From the cell containing the given text, extract its center point as (x, y) coordinate. 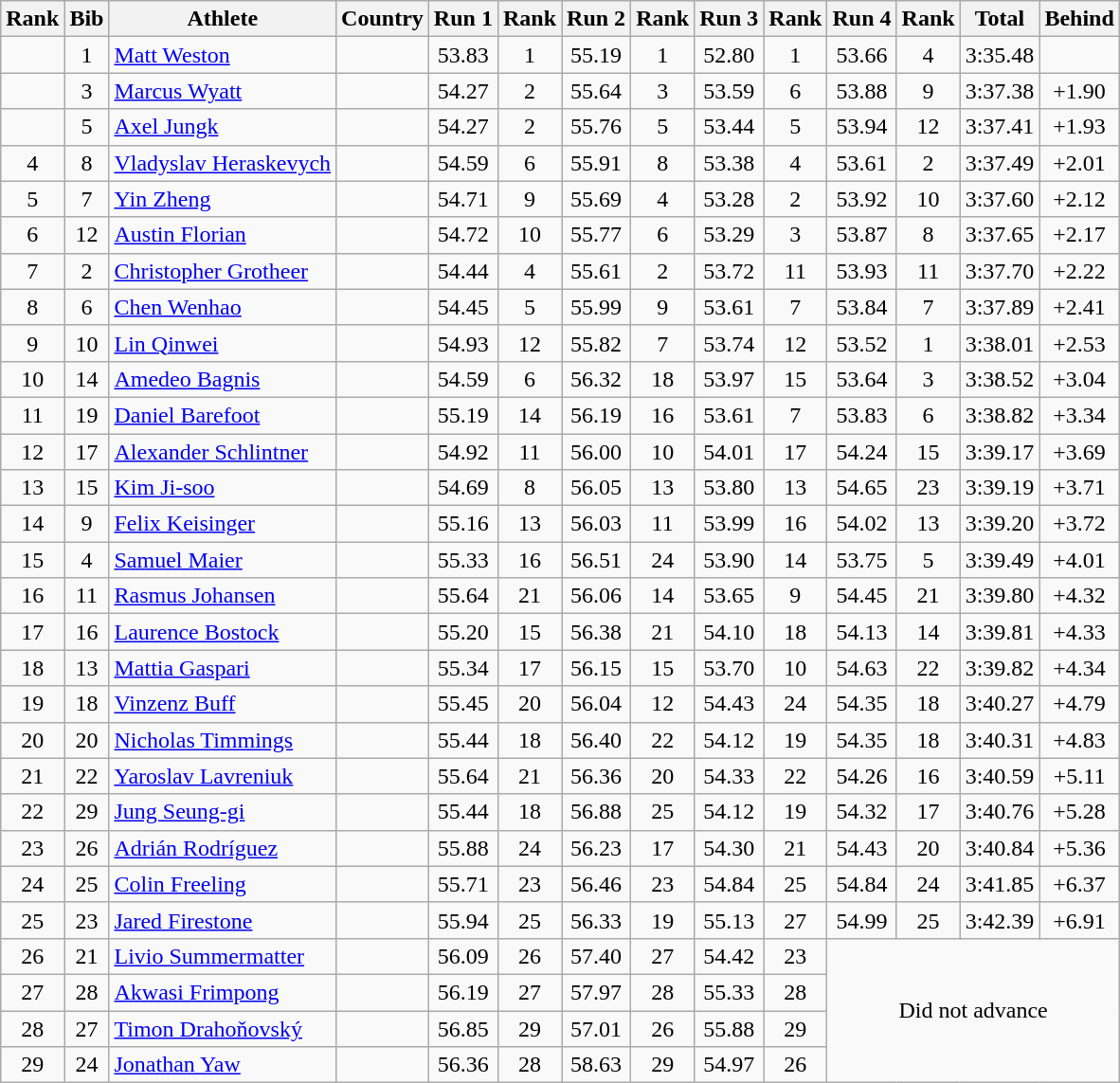
55.82 (597, 343)
Run 4 (862, 19)
Did not advance (973, 1010)
3:40.76 (1000, 812)
53.65 (730, 596)
57.01 (597, 1028)
Marcus Wyatt (223, 91)
52.80 (730, 55)
Vladyslav Heraskevych (223, 163)
54.63 (862, 668)
53.92 (862, 199)
56.03 (597, 524)
54.26 (862, 776)
3:35.48 (1000, 55)
56.06 (597, 596)
+2.17 (1079, 235)
54.32 (862, 812)
+2.53 (1079, 343)
+1.93 (1079, 127)
54.24 (862, 452)
Run 2 (597, 19)
54.13 (862, 632)
53.66 (862, 55)
Run 1 (462, 19)
3:38.01 (1000, 343)
56.09 (462, 956)
3:38.52 (1000, 379)
+3.34 (1079, 415)
56.38 (597, 632)
54.71 (462, 199)
Yin Zheng (223, 199)
56.05 (597, 488)
53.90 (730, 560)
56.40 (597, 740)
Daniel Barefoot (223, 415)
3:39.49 (1000, 560)
57.40 (597, 956)
55.34 (462, 668)
54.33 (730, 776)
3:40.27 (1000, 704)
56.85 (462, 1028)
3:39.17 (1000, 452)
3:37.70 (1000, 271)
Alexander Schlintner (223, 452)
Athlete (223, 19)
54.02 (862, 524)
Felix Keisinger (223, 524)
3:39.81 (1000, 632)
53.59 (730, 91)
+3.69 (1079, 452)
+1.90 (1079, 91)
53.74 (730, 343)
+4.33 (1079, 632)
56.88 (597, 812)
Mattia Gaspari (223, 668)
Rasmus Johansen (223, 596)
+2.22 (1079, 271)
Country (383, 19)
3:37.60 (1000, 199)
Samuel Maier (223, 560)
55.20 (462, 632)
56.00 (597, 452)
Run 3 (730, 19)
54.01 (730, 452)
Livio Summermatter (223, 956)
55.76 (597, 127)
Austin Florian (223, 235)
3:40.59 (1000, 776)
3:40.84 (1000, 848)
53.99 (730, 524)
53.94 (862, 127)
56.51 (597, 560)
55.61 (597, 271)
53.88 (862, 91)
55.99 (597, 307)
53.28 (730, 199)
Timon Drahoňovský (223, 1028)
55.69 (597, 199)
56.32 (597, 379)
53.84 (862, 307)
Akwasi Frimpong (223, 992)
53.70 (730, 668)
56.46 (597, 884)
54.93 (462, 343)
Adrián Rodríguez (223, 848)
Lin Qinwei (223, 343)
3:39.80 (1000, 596)
55.94 (462, 920)
55.16 (462, 524)
+2.12 (1079, 199)
53.97 (730, 379)
+5.36 (1079, 848)
55.45 (462, 704)
+5.11 (1079, 776)
55.91 (597, 163)
+2.41 (1079, 307)
3:40.31 (1000, 740)
+4.32 (1079, 596)
+4.79 (1079, 704)
53.64 (862, 379)
54.42 (730, 956)
+4.01 (1079, 560)
54.44 (462, 271)
56.04 (597, 704)
3:38.82 (1000, 415)
53.29 (730, 235)
56.15 (597, 668)
+3.71 (1079, 488)
Amedeo Bagnis (223, 379)
55.71 (462, 884)
+6.91 (1079, 920)
3:37.41 (1000, 127)
+3.72 (1079, 524)
Jonathan Yaw (223, 1065)
55.13 (730, 920)
56.23 (597, 848)
58.63 (597, 1065)
53.87 (862, 235)
Chen Wenhao (223, 307)
3:37.89 (1000, 307)
Nicholas Timmings (223, 740)
Jung Seung-gi (223, 812)
53.80 (730, 488)
Bib (87, 19)
+3.04 (1079, 379)
3:37.65 (1000, 235)
Laurence Bostock (223, 632)
54.99 (862, 920)
54.10 (730, 632)
3:39.20 (1000, 524)
53.72 (730, 271)
3:39.82 (1000, 668)
Christopher Grotheer (223, 271)
54.30 (730, 848)
54.72 (462, 235)
54.92 (462, 452)
3:37.38 (1000, 91)
Total (1000, 19)
Behind (1079, 19)
53.75 (862, 560)
53.93 (862, 271)
3:42.39 (1000, 920)
Matt Weston (223, 55)
3:41.85 (1000, 884)
+4.34 (1079, 668)
Axel Jungk (223, 127)
57.97 (597, 992)
+4.83 (1079, 740)
53.44 (730, 127)
3:39.19 (1000, 488)
54.69 (462, 488)
Yaroslav Lavreniuk (223, 776)
Jared Firestone (223, 920)
55.77 (597, 235)
+5.28 (1079, 812)
Colin Freeling (223, 884)
54.65 (862, 488)
54.97 (730, 1065)
53.38 (730, 163)
3:37.49 (1000, 163)
56.33 (597, 920)
Kim Ji-soo (223, 488)
Vinzenz Buff (223, 704)
+6.37 (1079, 884)
+2.01 (1079, 163)
53.52 (862, 343)
